Return the [X, Y] coordinate for the center point of the cell that contains the specified text.  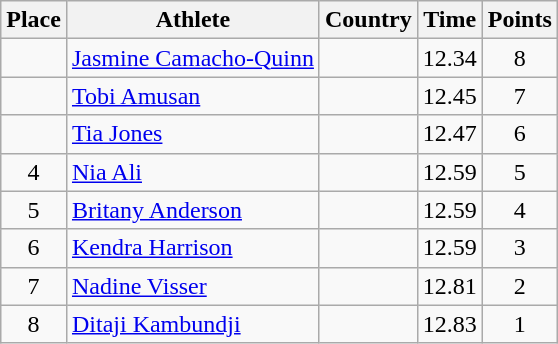
Tobi Amusan [192, 96]
12.81 [450, 286]
Country [368, 20]
Jasmine Camacho-Quinn [192, 58]
3 [520, 248]
12.34 [450, 58]
Place [34, 20]
12.47 [450, 134]
Time [450, 20]
Kendra Harrison [192, 248]
Nadine Visser [192, 286]
12.83 [450, 324]
Points [520, 20]
Britany Anderson [192, 210]
Tia Jones [192, 134]
2 [520, 286]
12.45 [450, 96]
Nia Ali [192, 172]
Athlete [192, 20]
Ditaji Kambundji [192, 324]
1 [520, 324]
